Capture the cell that displays the provided text and extract its (x, y) central coordinate. 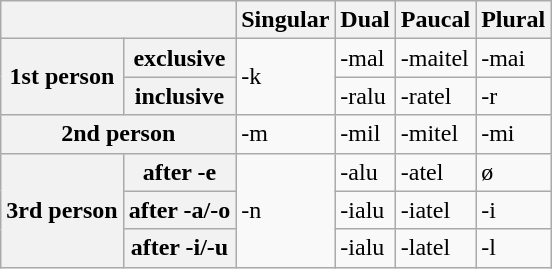
-mi (514, 134)
-ralu (365, 96)
-n (286, 210)
-iatel (435, 210)
after -e (180, 172)
ø (514, 172)
-r (514, 96)
-mitel (435, 134)
Dual (365, 20)
inclusive (180, 96)
2nd person (118, 134)
-latel (435, 248)
-k (286, 77)
-mal (365, 58)
exclusive (180, 58)
Paucal (435, 20)
3rd person (62, 210)
-mil (365, 134)
Singular (286, 20)
-atel (435, 172)
-maitel (435, 58)
-m (286, 134)
1st person (62, 77)
after -a/-o (180, 210)
Plural (514, 20)
-i (514, 210)
-mai (514, 58)
-l (514, 248)
-alu (365, 172)
-ratel (435, 96)
after -i/-u (180, 248)
